Provide the [x, y] coordinate of the cell's center where the given text is located.  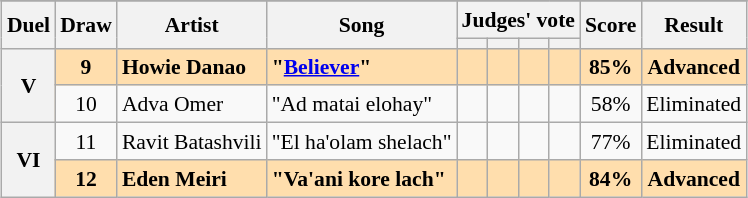
Eden Meiri [192, 178]
Ravit Batashvili [192, 142]
9 [86, 66]
Song [362, 24]
V [28, 85]
Score [610, 24]
85% [610, 66]
77% [610, 142]
11 [86, 142]
"El ha'olam shelach" [362, 142]
58% [610, 104]
12 [86, 178]
Judges' vote [518, 20]
Howie Danao [192, 66]
Draw [86, 24]
Adva Omer [192, 104]
10 [86, 104]
"Believer" [362, 66]
"Ad matai elohay" [362, 104]
Duel [28, 24]
Artist [192, 24]
"Va'ani kore lach" [362, 178]
84% [610, 178]
Result [694, 24]
VI [28, 160]
